For the text-containing cell, return its midpoint in (X, Y) coordinate format. 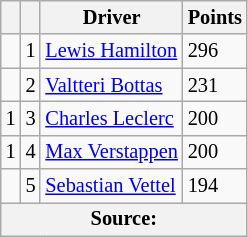
296 (215, 51)
Driver (111, 17)
Sebastian Vettel (111, 186)
Charles Leclerc (111, 118)
4 (31, 152)
2 (31, 85)
Source: (124, 219)
Points (215, 17)
Max Verstappen (111, 152)
194 (215, 186)
5 (31, 186)
Lewis Hamilton (111, 51)
3 (31, 118)
231 (215, 85)
Valtteri Bottas (111, 85)
